Capture the cell that displays the provided text and extract its [x, y] central coordinate. 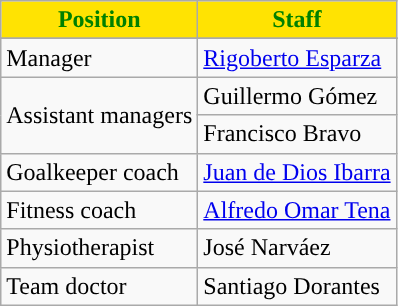
Physiotherapist [100, 248]
Goalkeeper coach [100, 172]
Position [100, 20]
Assistant managers [100, 115]
Team doctor [100, 286]
Santiago Dorantes [297, 286]
Staff [297, 20]
Juan de Dios Ibarra [297, 172]
Rigoberto Esparza [297, 58]
Manager [100, 58]
Alfredo Omar Tena [297, 210]
Guillermo Gómez [297, 96]
Francisco Bravo [297, 134]
Fitness coach [100, 210]
José Narváez [297, 248]
